Capture the cell that displays the provided text and extract its (x, y) central coordinate. 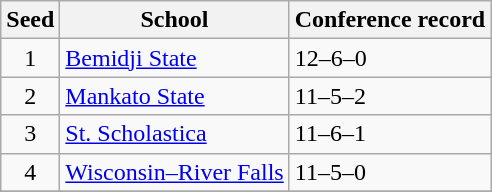
St. Scholastica (174, 134)
12–6–0 (390, 58)
Wisconsin–River Falls (174, 172)
1 (30, 58)
Mankato State (174, 96)
School (174, 20)
11–6–1 (390, 134)
4 (30, 172)
Conference record (390, 20)
11–5–2 (390, 96)
11–5–0 (390, 172)
3 (30, 134)
Seed (30, 20)
Bemidji State (174, 58)
2 (30, 96)
